Search for the cell housing the specified text and yield its (X, Y) center coordinate. 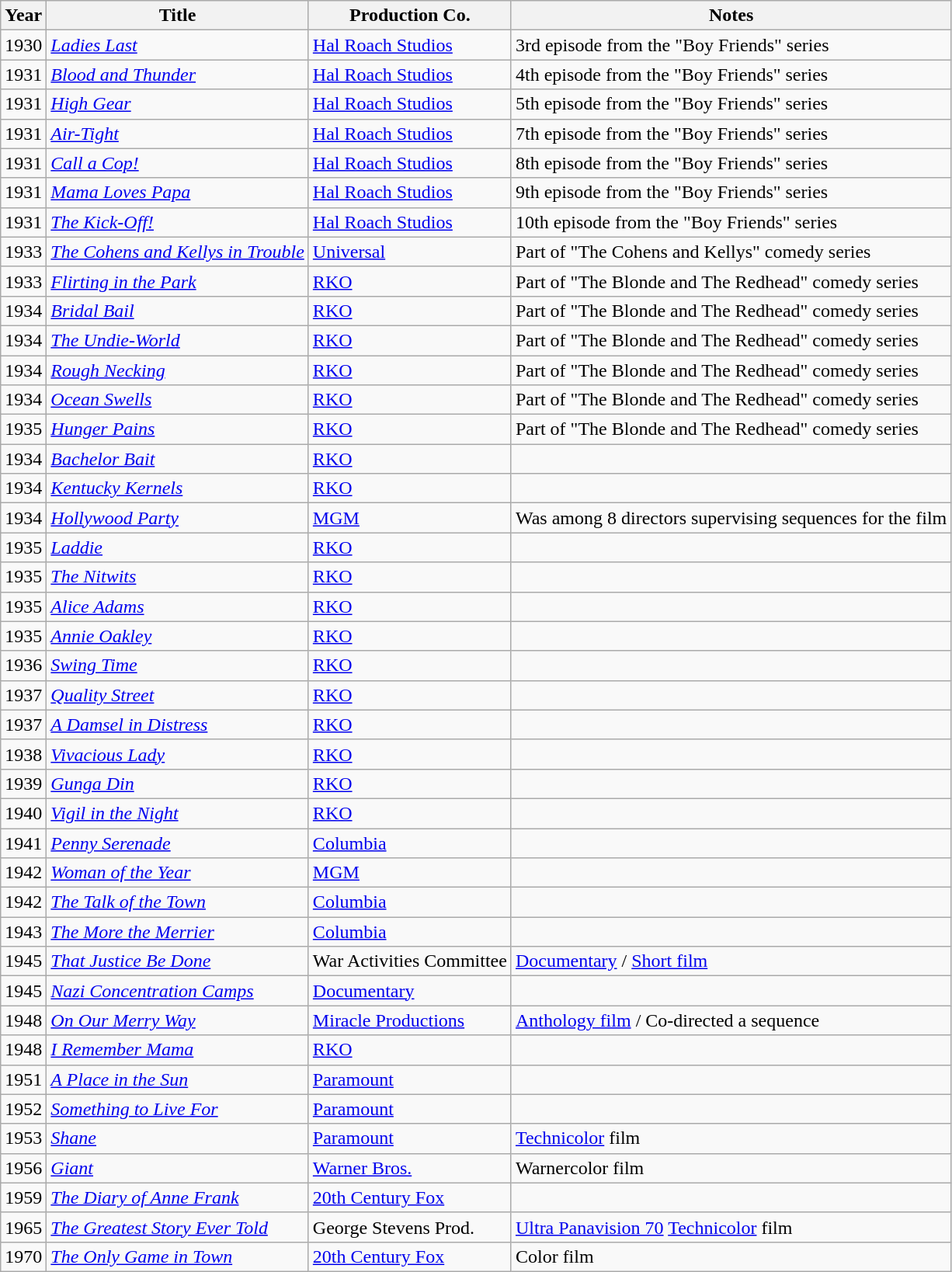
Giant (178, 1168)
Kentucky Kernels (178, 488)
A Place in the Sun (178, 1079)
That Justice Be Done (178, 961)
Production Co. (410, 16)
1956 (23, 1168)
George Stevens Prod. (410, 1227)
Vigil in the Night (178, 813)
1959 (23, 1197)
The Nitwits (178, 577)
Technicolor film (731, 1138)
High Gear (178, 104)
The Kick-Off! (178, 222)
Warnercolor film (731, 1168)
Universal (410, 252)
1953 (23, 1138)
Hollywood Party (178, 518)
3rd episode from the "Boy Friends" series (731, 45)
On Our Merry Way (178, 1020)
The Talk of the Town (178, 902)
Air-Tight (178, 134)
Flirting in the Park (178, 281)
Anthology film / Co-directed a sequence (731, 1020)
Shane (178, 1138)
1939 (23, 784)
Ultra Panavision 70 Technicolor film (731, 1227)
I Remember Mama (178, 1050)
5th episode from the "Boy Friends" series (731, 104)
Blood and Thunder (178, 75)
Title (178, 16)
1970 (23, 1256)
Miracle Productions (410, 1020)
1941 (23, 843)
1951 (23, 1079)
Mama Loves Papa (178, 193)
7th episode from the "Boy Friends" series (731, 134)
Bachelor Bait (178, 459)
Bridal Bail (178, 311)
Gunga Din (178, 784)
1965 (23, 1227)
Was among 8 directors supervising sequences for the film (731, 518)
The Greatest Story Ever Told (178, 1227)
8th episode from the "Boy Friends" series (731, 163)
Alice Adams (178, 606)
1940 (23, 813)
War Activities Committee (410, 961)
4th episode from the "Boy Friends" series (731, 75)
Year (23, 16)
Quality Street (178, 695)
Documentary / Short film (731, 961)
Notes (731, 16)
Ladies Last (178, 45)
Swing Time (178, 666)
1930 (23, 45)
Penny Serenade (178, 843)
The Cohens and Kellys in Trouble (178, 252)
The Undie-World (178, 340)
Rough Necking (178, 370)
1936 (23, 666)
9th episode from the "Boy Friends" series (731, 193)
Color film (731, 1256)
Documentary (410, 991)
Call a Cop! (178, 163)
Hunger Pains (178, 429)
Annie Oakley (178, 636)
The Diary of Anne Frank (178, 1197)
Vivacious Lady (178, 754)
1952 (23, 1109)
The More the Merrier (178, 932)
Nazi Concentration Camps (178, 991)
A Damsel in Distress (178, 725)
Something to Live For (178, 1109)
The Only Game in Town (178, 1256)
Ocean Swells (178, 400)
Laddie (178, 547)
1938 (23, 754)
Part of "The Cohens and Kellys" comedy series (731, 252)
Woman of the Year (178, 873)
10th episode from the "Boy Friends" series (731, 222)
Warner Bros. (410, 1168)
1943 (23, 932)
